Search for the cell housing the specified text and yield its [x, y] center coordinate. 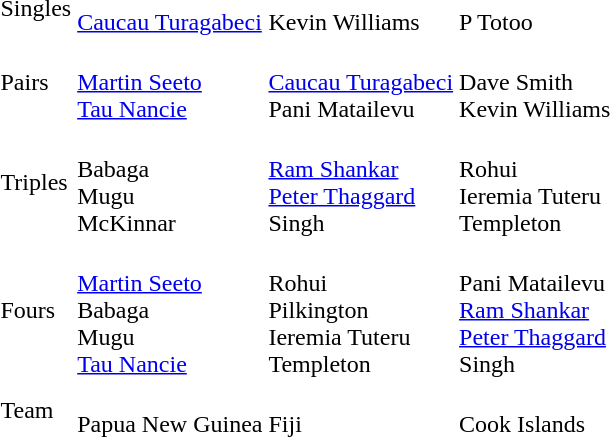
RohuiPilkingtonIeremia TuteruTempleton [361, 310]
Ram ShankarPeter ThaggardSingh [361, 182]
Caucau TuragabeciPani Matailevu [361, 82]
Martin SeetoTau Nancie [170, 82]
Martin SeetoBabagaMuguTau Nancie [170, 310]
BabagaMuguMcKinnar [170, 182]
